For the text-containing cell, return its midpoint in [X, Y] coordinate format. 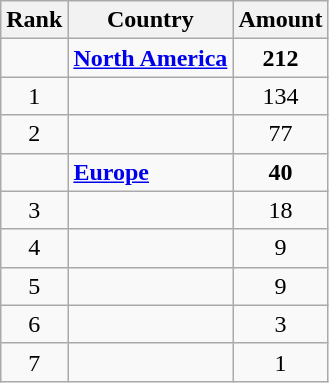
4 [34, 248]
5 [34, 286]
Amount [280, 20]
212 [280, 58]
134 [280, 96]
Country [150, 20]
18 [280, 210]
40 [280, 172]
6 [34, 324]
North America [150, 58]
7 [34, 362]
Rank [34, 20]
77 [280, 134]
2 [34, 134]
Europe [150, 172]
